Search for the cell housing the specified text and yield its (x, y) center coordinate. 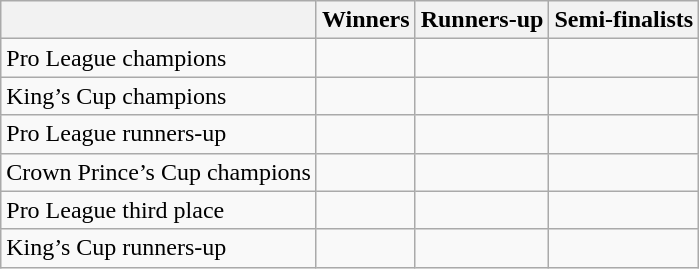
Pro League runners-up (159, 134)
Crown Prince’s Cup champions (159, 172)
Winners (366, 20)
Pro League third place (159, 210)
King’s Cup champions (159, 96)
Semi-finalists (624, 20)
King’s Cup runners-up (159, 248)
Pro League champions (159, 58)
Runners-up (482, 20)
